Search for the cell housing the specified text and yield its [X, Y] center coordinate. 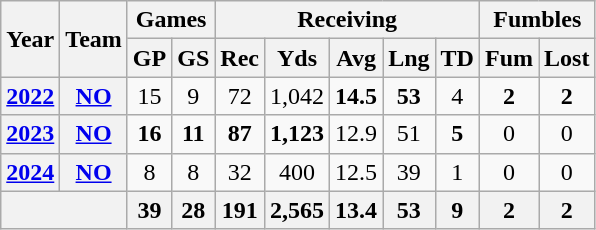
1,123 [298, 134]
Year [30, 39]
Games [170, 20]
32 [240, 172]
GP [149, 58]
51 [409, 134]
TD [457, 58]
Avg [356, 58]
Fum [508, 58]
400 [298, 172]
72 [240, 96]
2024 [30, 172]
Lost [567, 58]
Fumbles [536, 20]
87 [240, 134]
GS [194, 58]
1,042 [298, 96]
Receiving [348, 20]
Rec [240, 58]
Team [94, 39]
Yds [298, 58]
1 [457, 172]
12.9 [356, 134]
2022 [30, 96]
191 [240, 210]
11 [194, 134]
Lng [409, 58]
5 [457, 134]
15 [149, 96]
28 [194, 210]
16 [149, 134]
4 [457, 96]
2023 [30, 134]
2,565 [298, 210]
13.4 [356, 210]
14.5 [356, 96]
12.5 [356, 172]
